Output the (x, y) coordinate of the center of the cell containing the given text.  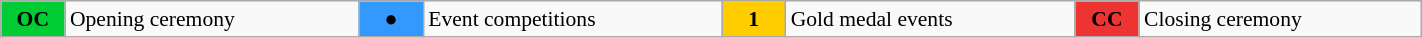
CC (1107, 19)
1 (754, 19)
Gold medal events (930, 19)
OC (33, 19)
● (391, 19)
Closing ceremony (1280, 19)
Opening ceremony (212, 19)
Event competitions (572, 19)
